Identify which cell holds the provided text, then report its [x, y] central coordinate. 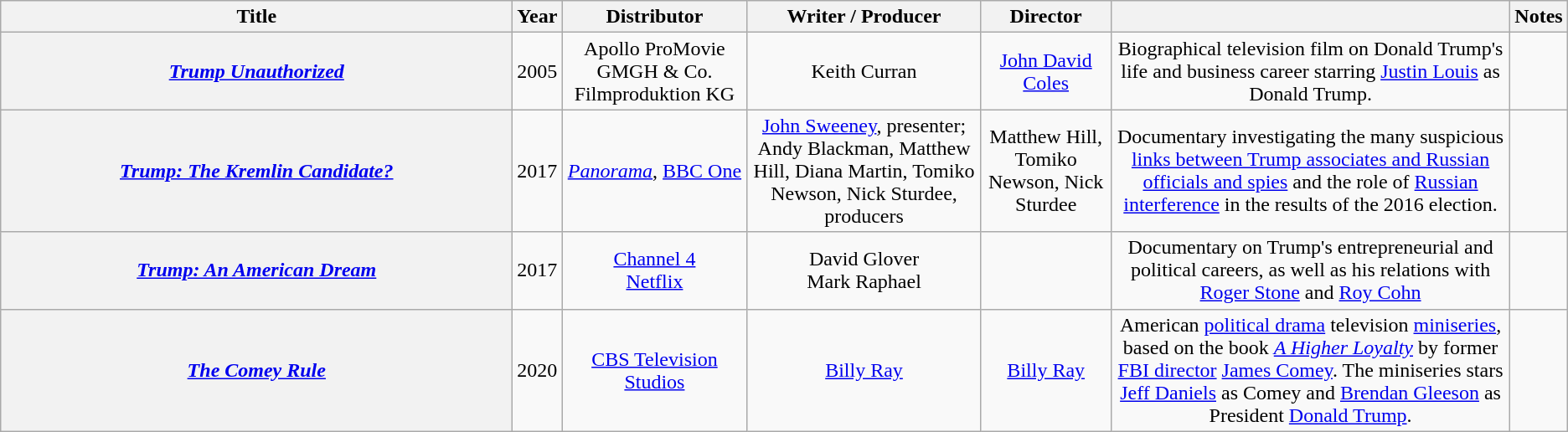
Distributor [655, 17]
2005 [538, 71]
John Sweeney, presenter; Andy Blackman, Matthew Hill, Diana Martin, Tomiko Newson, Nick Sturdee, producers [864, 171]
Director [1045, 17]
CBS Television Studios [655, 370]
Notes [1539, 17]
Panorama, BBC One [655, 171]
2020 [538, 370]
Documentary on Trump's entrepreneurial and political careers, as well as his relations with Roger Stone and Roy Cohn [1310, 270]
Writer / Producer [864, 17]
Title [256, 17]
Trump Unauthorized [256, 71]
Apollo ProMovie GMGH & Co. Filmproduktion KG [655, 71]
Channel 4Netflix [655, 270]
David GloverMark Raphael [864, 270]
Biographical television film on Donald Trump's life and business career starring Justin Louis as Donald Trump. [1310, 71]
Matthew Hill, Tomiko Newson, Nick Sturdee [1045, 171]
Keith Curran [864, 71]
The Comey Rule [256, 370]
Trump: The Kremlin Candidate? [256, 171]
Year [538, 17]
Trump: An American Dream [256, 270]
John David Coles [1045, 71]
